Extract the (x, y) coordinate from the center of the cell holding the provided text.  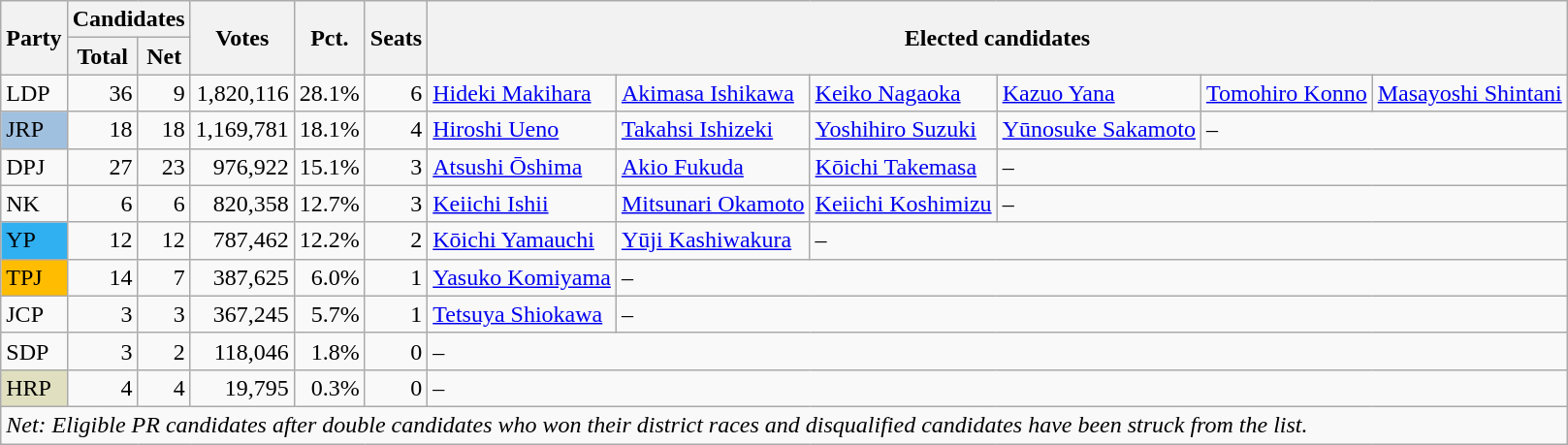
6.0% (330, 277)
Akio Fukuda (713, 167)
Pct. (330, 38)
Party (34, 38)
12.7% (330, 204)
Tetsuya Shiokawa (522, 314)
Kazuo Yana (1099, 93)
23 (164, 167)
Kōichi Yamauchi (522, 240)
Mitsunari Okamoto (713, 204)
Net: Eligible PR candidates after double candidates who won their district races and disqualified candidates have been struck from the list. (784, 425)
15.1% (330, 167)
Atsushi Ōshima (522, 167)
Yūnosuke Sakamoto (1099, 130)
Yūji Kashiwakura (713, 240)
HRP (34, 388)
1.8% (330, 351)
Keiichi Koshimizu (904, 204)
Votes (242, 38)
367,245 (242, 314)
Total (103, 56)
9 (164, 93)
Yoshihiro Suzuki (904, 130)
19,795 (242, 388)
Takahsi Ishizeki (713, 130)
DPJ (34, 167)
820,358 (242, 204)
Masayoshi Shintani (1470, 93)
27 (103, 167)
Hideki Makihara (522, 93)
5.7% (330, 314)
LDP (34, 93)
Yasuko Komiyama (522, 277)
Seats (396, 38)
976,922 (242, 167)
Kōichi Takemasa (904, 167)
7 (164, 277)
Candidates (128, 19)
28.1% (330, 93)
TPJ (34, 277)
18.1% (330, 130)
Elected candidates (998, 38)
0.3% (330, 388)
787,462 (242, 240)
387,625 (242, 277)
Net (164, 56)
36 (103, 93)
JRP (34, 130)
1,169,781 (242, 130)
YP (34, 240)
Tomohiro Konno (1286, 93)
14 (103, 277)
SDP (34, 351)
Keiko Nagaoka (904, 93)
12.2% (330, 240)
JCP (34, 314)
118,046 (242, 351)
Keiichi Ishii (522, 204)
1,820,116 (242, 93)
Akimasa Ishikawa (713, 93)
Hiroshi Ueno (522, 130)
NK (34, 204)
